Scan for the cell matching the given text and deliver its (X, Y) coordinate at center. 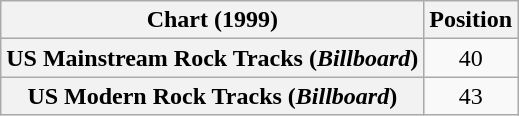
43 (471, 96)
40 (471, 58)
Chart (1999) (212, 20)
US Modern Rock Tracks (Billboard) (212, 96)
US Mainstream Rock Tracks (Billboard) (212, 58)
Position (471, 20)
